Identify which cell holds the provided text, then report its [x, y] central coordinate. 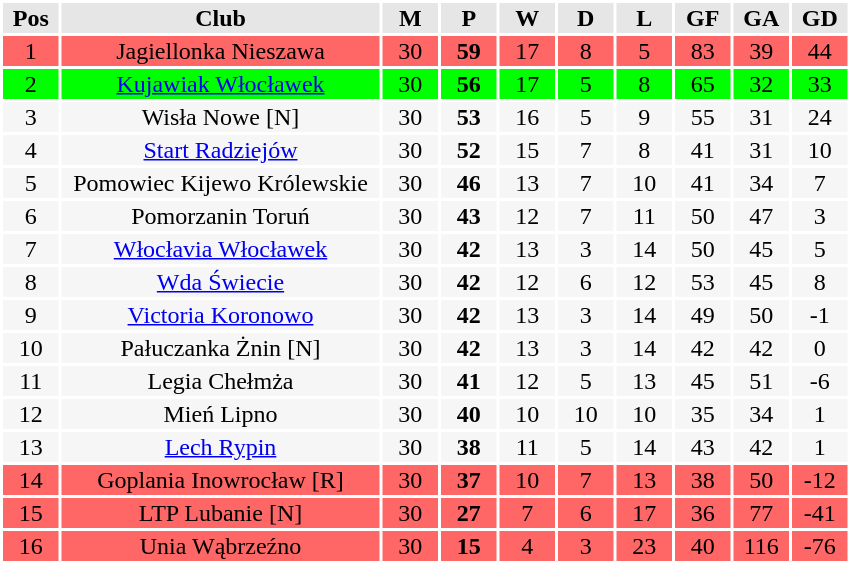
39 [762, 51]
33 [820, 84]
D [586, 18]
51 [762, 381]
GF [703, 18]
27 [469, 513]
Pałuczanka Żnin [N] [221, 348]
47 [762, 216]
M [410, 18]
36 [703, 513]
56 [469, 84]
-6 [820, 381]
Włocłavia Włocławek [221, 249]
Club [221, 18]
0 [820, 348]
77 [762, 513]
59 [469, 51]
65 [703, 84]
37 [469, 480]
-12 [820, 480]
Legia Chełmża [221, 381]
Pos [31, 18]
24 [820, 117]
GA [762, 18]
55 [703, 117]
LTP Lubanie [N] [221, 513]
Lech Rypin [221, 447]
-41 [820, 513]
116 [762, 546]
23 [644, 546]
Mień Lipno [221, 414]
Kujawiak Włocławek [221, 84]
35 [703, 414]
49 [703, 315]
Start Radziejów [221, 150]
2 [31, 84]
46 [469, 183]
Jagiellonka Nieszawa [221, 51]
83 [703, 51]
32 [762, 84]
52 [469, 150]
L [644, 18]
Goplania Inowrocław [R] [221, 480]
Pomowiec Kijewo Królewskie [221, 183]
Pomorzanin Toruń [221, 216]
Victoria Koronowo [221, 315]
P [469, 18]
Unia Wąbrzeźno [221, 546]
Wda Świecie [221, 282]
-76 [820, 546]
W [528, 18]
-1 [820, 315]
Wisła Nowe [N] [221, 117]
GD [820, 18]
44 [820, 51]
